Locate the cell with the specified text and output its [X, Y] center coordinate. 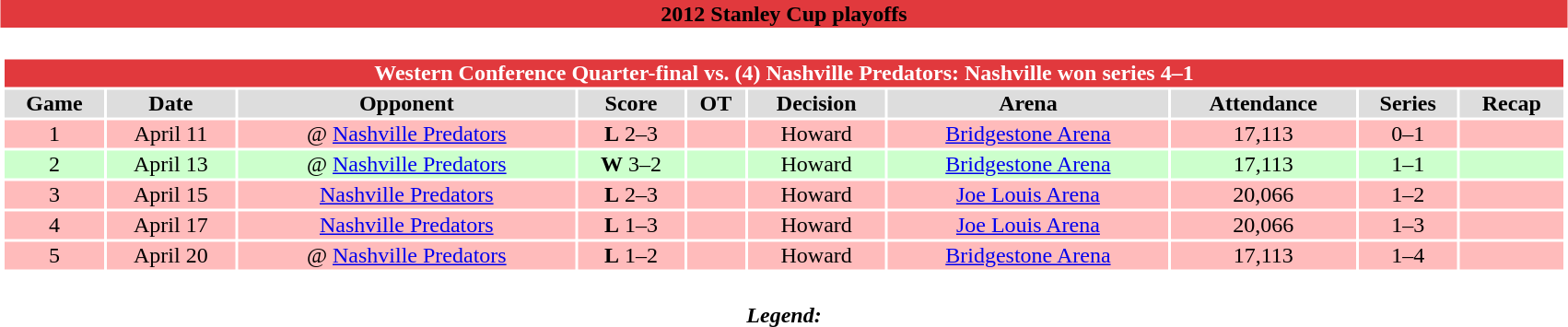
Game [53, 104]
Score [632, 104]
April 20 [171, 255]
L 1–3 [632, 226]
April 13 [171, 165]
April 17 [171, 226]
1–3 [1408, 226]
3 [53, 194]
2 [53, 165]
OT [717, 104]
April 15 [171, 194]
Attendance [1264, 104]
April 11 [171, 134]
Series [1408, 104]
W 3–2 [632, 165]
1 [53, 134]
1–4 [1408, 255]
5 [53, 255]
Opponent [406, 104]
L 1–2 [632, 255]
4 [53, 226]
Western Conference Quarter-final vs. (4) Nashville Predators: Nashville won series 4–1 [783, 73]
Recap [1512, 104]
0–1 [1408, 134]
1–2 [1408, 194]
1–1 [1408, 165]
2012 Stanley Cup playoffs [784, 14]
Date [171, 104]
Arena [1028, 104]
Decision [816, 104]
